Extract the (x, y) coordinate from the center of the cell holding the provided text.  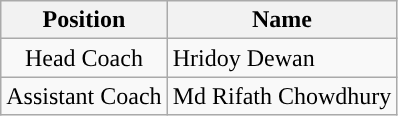
Md Rifath Chowdhury (282, 96)
Hridoy Dewan (282, 58)
Position (84, 20)
Assistant Coach (84, 96)
Head Coach (84, 58)
Name (282, 20)
